Capture the cell that displays the provided text and extract its [x, y] central coordinate. 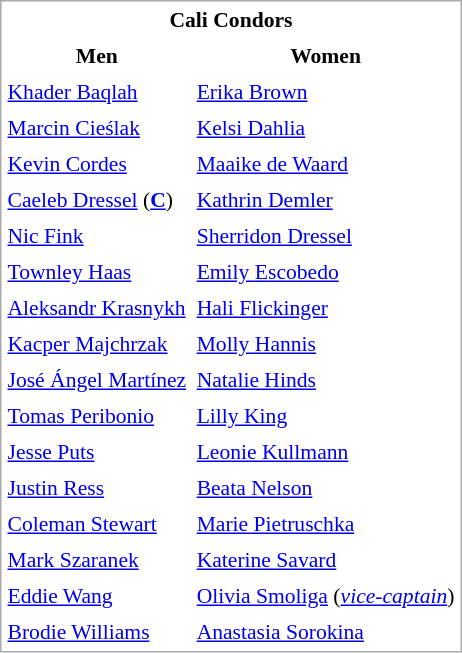
Molly Hannis [326, 344]
Women [326, 56]
Men [97, 56]
Leonie Kullmann [326, 452]
Jesse Puts [97, 452]
Eddie Wang [97, 596]
Kevin Cordes [97, 164]
Erika Brown [326, 92]
Tomas Peribonio [97, 416]
Marcin Cieślak [97, 128]
Kelsi Dahlia [326, 128]
Mark Szaranek [97, 560]
Katerine Savard [326, 560]
Justin Ress [97, 488]
Kathrin Demler [326, 200]
Natalie Hinds [326, 380]
Caeleb Dressel (C) [97, 200]
Anastasia Sorokina [326, 632]
Townley Haas [97, 272]
Sherridon Dressel [326, 236]
Aleksandr Krasnykh [97, 308]
Cali Condors [231, 20]
Olivia Smoliga (vice-captain) [326, 596]
Kacper Majchrzak [97, 344]
Maaike de Waard [326, 164]
Lilly King [326, 416]
Marie Pietruschka [326, 524]
Emily Escobedo [326, 272]
Brodie Williams [97, 632]
Khader Baqlah [97, 92]
Coleman Stewart [97, 524]
Nic Fink [97, 236]
José Ángel Martínez [97, 380]
Hali Flickinger [326, 308]
Beata Nelson [326, 488]
